Find where the given text appears and provide that cell's center as (X, Y) coordinate. 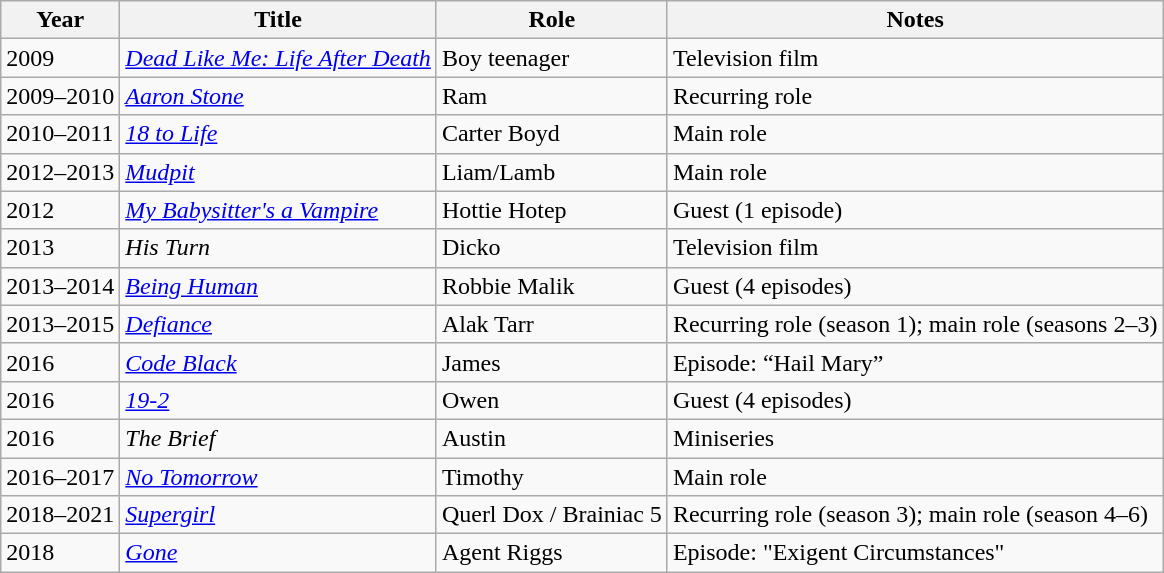
My Babysitter's a Vampire (278, 210)
Dicko (552, 248)
Being Human (278, 286)
Robbie Malik (552, 286)
Boy teenager (552, 58)
2009–2010 (60, 96)
Miniseries (915, 438)
2013–2014 (60, 286)
Year (60, 20)
2012–2013 (60, 172)
Aaron Stone (278, 96)
His Turn (278, 248)
Agent Riggs (552, 553)
Mudpit (278, 172)
2018 (60, 553)
Dead Like Me: Life After Death (278, 58)
Code Black (278, 362)
2013 (60, 248)
18 to Life (278, 134)
2016–2017 (60, 477)
Recurring role (season 1); main role (seasons 2–3) (915, 324)
Carter Boyd (552, 134)
Title (278, 20)
2018–2021 (60, 515)
2013–2015 (60, 324)
Recurring role (season 3); main role (season 4–6) (915, 515)
Episode: "Exigent Circumstances" (915, 553)
Guest (1 episode) (915, 210)
Liam/Lamb (552, 172)
No Tomorrow (278, 477)
Recurring role (915, 96)
2009 (60, 58)
Role (552, 20)
Austin (552, 438)
Querl Dox / Brainiac 5 (552, 515)
Owen (552, 400)
2010–2011 (60, 134)
James (552, 362)
Alak Tarr (552, 324)
Supergirl (278, 515)
Defiance (278, 324)
Gone (278, 553)
Notes (915, 20)
19-2 (278, 400)
Timothy (552, 477)
Episode: “Hail Mary” (915, 362)
2012 (60, 210)
The Brief (278, 438)
Ram (552, 96)
Hottie Hotep (552, 210)
